Determine the [x, y] coordinate at the center of the cell enclosing the given text.  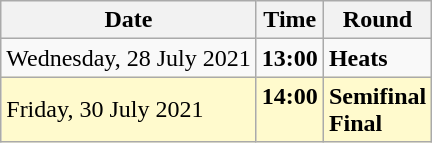
Wednesday, 28 July 2021 [129, 58]
14:00 [290, 110]
Friday, 30 July 2021 [129, 110]
Heats [377, 58]
SemifinalFinal [377, 110]
Date [129, 20]
13:00 [290, 58]
Time [290, 20]
Round [377, 20]
